Determine the [x, y] coordinate at the center of the cell enclosing the given text.  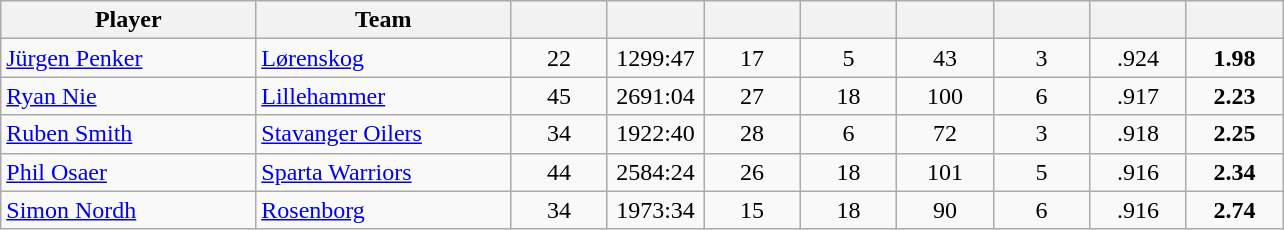
2.23 [1234, 96]
Phil Osaer [128, 172]
2.25 [1234, 134]
1299:47 [655, 58]
22 [559, 58]
.918 [1138, 134]
Sparta Warriors [384, 172]
2691:04 [655, 96]
1922:40 [655, 134]
.917 [1138, 96]
Simon Nordh [128, 210]
28 [752, 134]
1973:34 [655, 210]
Lørenskog [384, 58]
Ryan Nie [128, 96]
15 [752, 210]
Player [128, 20]
44 [559, 172]
17 [752, 58]
27 [752, 96]
Stavanger Oilers [384, 134]
Jürgen Penker [128, 58]
101 [945, 172]
100 [945, 96]
Team [384, 20]
2.34 [1234, 172]
26 [752, 172]
Lillehammer [384, 96]
1.98 [1234, 58]
2.74 [1234, 210]
72 [945, 134]
Rosenborg [384, 210]
.924 [1138, 58]
Ruben Smith [128, 134]
2584:24 [655, 172]
45 [559, 96]
43 [945, 58]
90 [945, 210]
